From the cell containing the given text, extract its center point as (X, Y) coordinate. 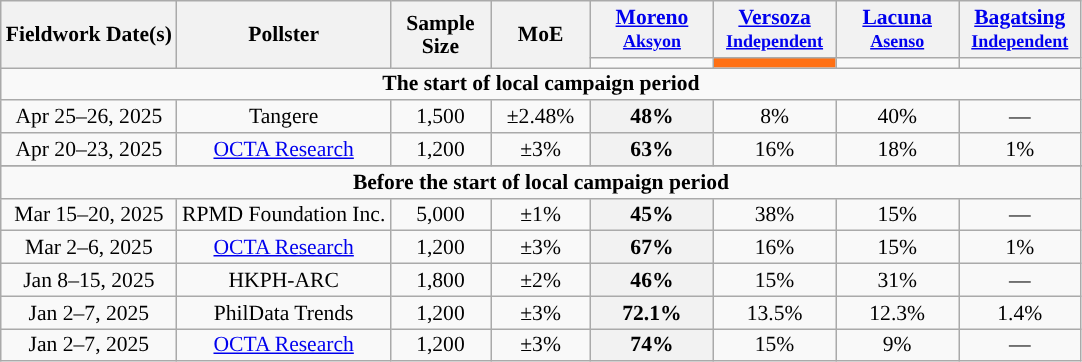
72.1% (652, 312)
Pollster (284, 34)
HKPH-ARC (284, 280)
Apr 25–26, 2025 (89, 118)
48% (652, 118)
63% (652, 150)
Mar 2–6, 2025 (89, 248)
Fieldwork Date(s) (89, 34)
1.4% (1020, 312)
1,800 (440, 280)
Mar 15–20, 2025 (89, 214)
RPMD Foundation Inc. (284, 214)
±2% (540, 280)
46% (652, 280)
18% (898, 150)
The start of local campaign period (541, 84)
1,500 (440, 118)
Sample Size (440, 34)
67% (652, 248)
12.3% (898, 312)
31% (898, 280)
Tangere (284, 118)
38% (774, 214)
MoE (540, 34)
Apr 20–23, 2025 (89, 150)
PhilData Trends (284, 312)
VersozaIndependent (774, 30)
45% (652, 214)
±1% (540, 214)
MorenoAksyon (652, 30)
40% (898, 118)
74% (652, 346)
±2.48% (540, 118)
5,000 (440, 214)
13.5% (774, 312)
Before the start of local campaign period (541, 182)
9% (898, 346)
LacunaAsenso (898, 30)
8% (774, 118)
BagatsingIndependent (1020, 30)
Jan 8–15, 2025 (89, 280)
